Return the (x, y) coordinate for the center point of the cell that contains the specified text.  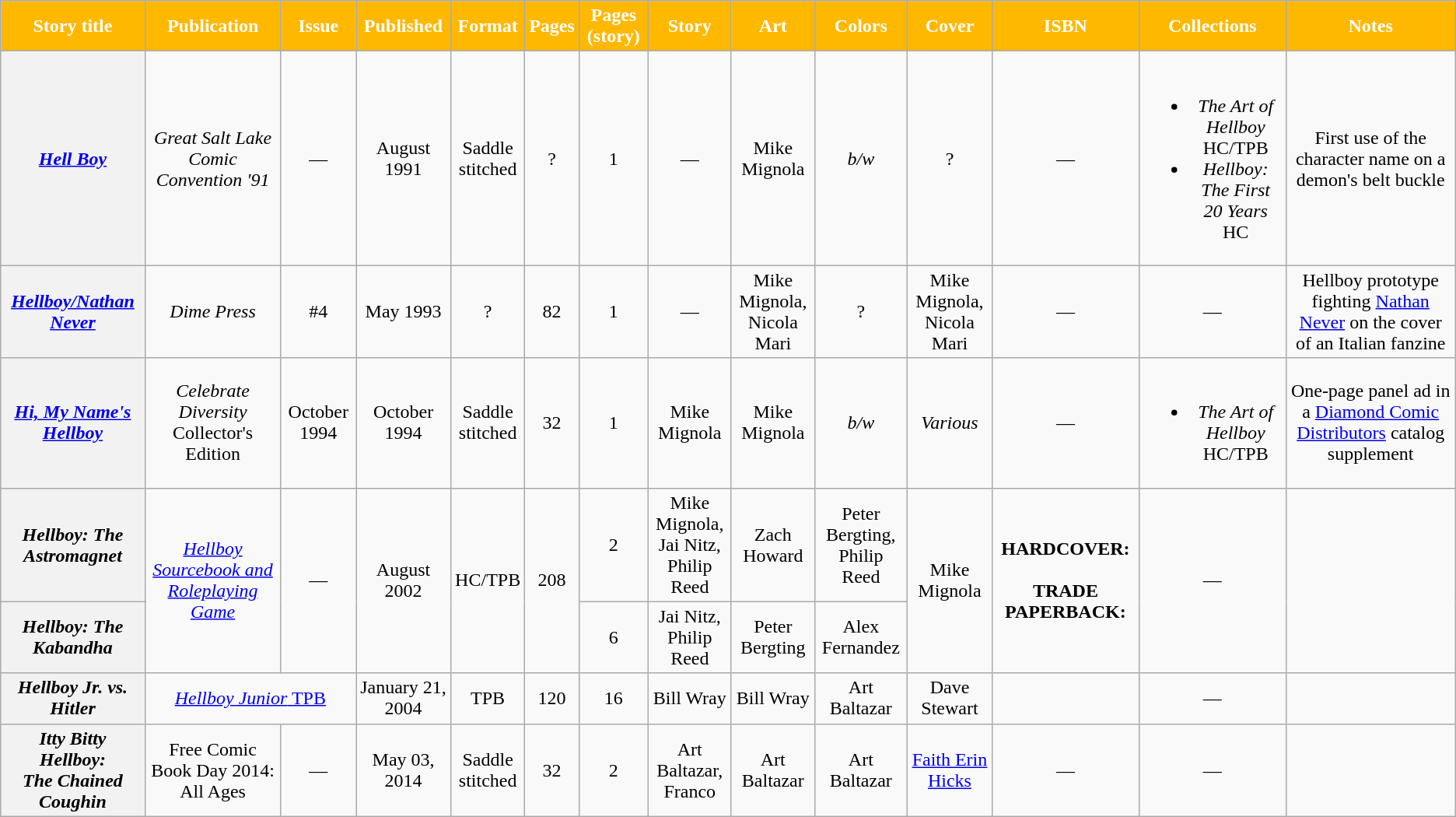
Issue (319, 26)
Story title (73, 26)
Peter Bergting,Philip Reed (860, 545)
Story (689, 26)
Great Salt Lake Comic Convention '91 (213, 159)
Celebrate Diversity Collector's Edition (213, 423)
Zach Howard (773, 545)
The Art of Hellboy HC/TPBHellboy: The First 20 Years HC (1212, 159)
Hellboy Junior TPB (250, 699)
Notes (1370, 26)
16 (613, 699)
120 (552, 699)
Peter Bergting (773, 637)
Pages (story) (613, 26)
Cover (949, 26)
One-page panel ad in a Diamond Comic Distributors catalog supplement (1370, 423)
TPB (488, 699)
Hellboy: The Kabandha (73, 637)
Free Comic Book Day 2014: All Ages (213, 770)
6 (613, 637)
Hellboy Sourcebook and Roleplaying Game (213, 580)
Dime Press (213, 311)
Mike Mignola,Jai Nitz,Philip Reed (689, 545)
Hellboy Jr. vs. Hitler (73, 699)
HARDCOVER:TRADE PAPERBACK: (1066, 580)
Format (488, 26)
Hellboy/Nathan Never (73, 311)
Hellboy: The Astromagnet (73, 545)
Faith Erin Hicks (949, 770)
Publication (213, 26)
Published (404, 26)
First use of the character name on a demon's belt buckle (1370, 159)
Colors (860, 26)
Collections (1212, 26)
Dave Stewart (949, 699)
Art (773, 26)
Itty Bitty Hellboy:The Chained Coughin (73, 770)
August 2002 (404, 580)
Alex Fernandez (860, 637)
ISBN (1066, 26)
Art Baltazar,Franco (689, 770)
January 21, 2004 (404, 699)
208 (552, 580)
Various (949, 423)
Pages (552, 26)
#4 (319, 311)
Hellboy prototype fighting Nathan Never on the cover of an Italian fanzine (1370, 311)
The Art of Hellboy HC/TPB (1212, 423)
August 1991 (404, 159)
Hi, My Name's Hellboy (73, 423)
Jai Nitz,Philip Reed (689, 637)
HC/TPB (488, 580)
Hell Boy (73, 159)
May 1993 (404, 311)
May 03, 2014 (404, 770)
82 (552, 311)
